Determine the [x, y] coordinate at the center of the cell enclosing the given text.  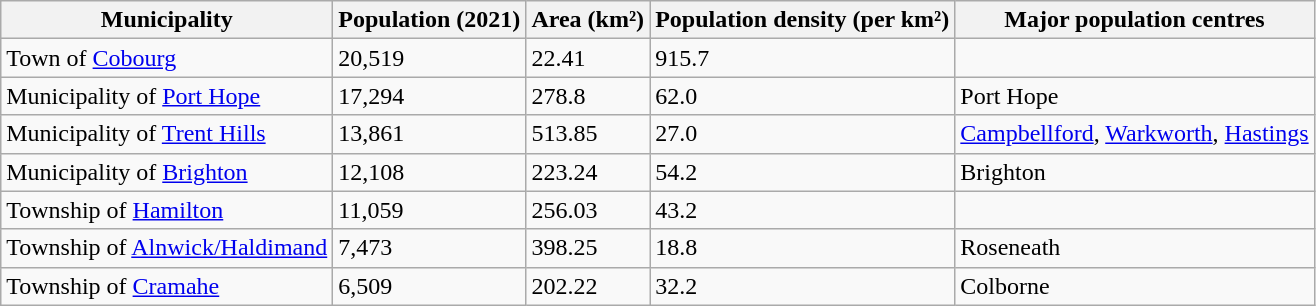
915.7 [802, 58]
20,519 [430, 58]
Campbellford, Warkworth, Hastings [1134, 134]
Municipality of Port Hope [167, 96]
Colborne [1134, 286]
Municipality of Trent Hills [167, 134]
202.22 [588, 286]
Township of Alnwick/Haldimand [167, 248]
Population density (per km²) [802, 20]
Brighton [1134, 172]
6,509 [430, 286]
398.25 [588, 248]
Roseneath [1134, 248]
7,473 [430, 248]
Area (km²) [588, 20]
Port Hope [1134, 96]
43.2 [802, 210]
12,108 [430, 172]
13,861 [430, 134]
Municipality of Brighton [167, 172]
11,059 [430, 210]
Town of Cobourg [167, 58]
32.2 [802, 286]
18.8 [802, 248]
Major population centres [1134, 20]
Municipality [167, 20]
Population (2021) [430, 20]
Township of Hamilton [167, 210]
22.41 [588, 58]
223.24 [588, 172]
Township of Cramahe [167, 286]
17,294 [430, 96]
278.8 [588, 96]
62.0 [802, 96]
27.0 [802, 134]
54.2 [802, 172]
513.85 [588, 134]
256.03 [588, 210]
